Output the [X, Y] coordinate of the center of the cell containing the given text.  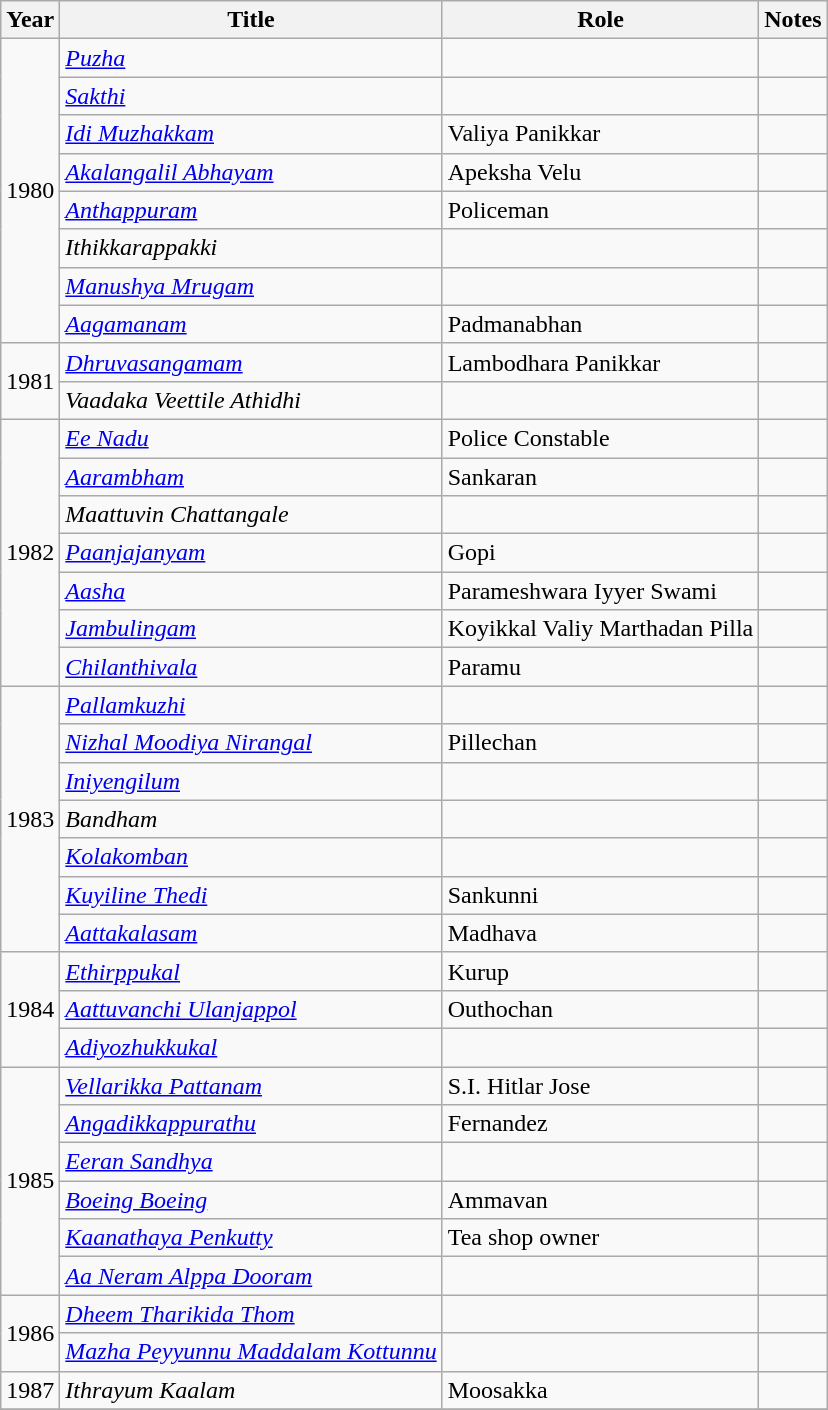
Boeing Boeing [251, 1200]
Ithikkarappakki [251, 248]
Gopi [600, 553]
Koyikkal Valiy Marthadan Pilla [600, 629]
Chilanthivala [251, 667]
Bandham [251, 819]
Valiya Panikkar [600, 134]
Aarambham [251, 477]
Vellarikka Pattanam [251, 1085]
Jambulingam [251, 629]
Anthappuram [251, 210]
Madhava [600, 933]
Sankaran [600, 477]
Title [251, 20]
Apeksha Velu [600, 172]
1981 [30, 381]
Iniyengilum [251, 781]
Policeman [600, 210]
Pillechan [600, 743]
Pallamkuzhi [251, 705]
Maattuvin Chattangale [251, 515]
Ethirppukal [251, 971]
Kuyiline Thedi [251, 895]
Vaadaka Veettile Athidhi [251, 400]
S.I. Hitlar Jose [600, 1085]
Angadikkappurathu [251, 1124]
Aasha [251, 591]
Ammavan [600, 1200]
Nizhal Moodiya Nirangal [251, 743]
Akalangalil Abhayam [251, 172]
Lambodhara Panikkar [600, 362]
Ee Nadu [251, 438]
Aa Neram Alppa Dooram [251, 1276]
Kurup [600, 971]
Ithrayum Kaalam [251, 1390]
Outhochan [600, 1009]
Aattakalasam [251, 933]
Aagamanam [251, 324]
Police Constable [600, 438]
Padmanabhan [600, 324]
Kolakomban [251, 857]
Paanjajanyam [251, 553]
Role [600, 20]
1982 [30, 552]
Mazha Peyyunnu Maddalam Kottunnu [251, 1352]
Dheem Tharikida Thom [251, 1314]
Idi Muzhakkam [251, 134]
Puzha [251, 58]
Tea shop owner [600, 1238]
Aattuvanchi Ulanjappol [251, 1009]
1980 [30, 191]
Parameshwara Iyyer Swami [600, 591]
Dhruvasangamam [251, 362]
Sakthi [251, 96]
1987 [30, 1390]
Sankunni [600, 895]
1985 [30, 1180]
1983 [30, 819]
Moosakka [600, 1390]
Kaanathaya Penkutty [251, 1238]
Notes [793, 20]
Eeran Sandhya [251, 1162]
Fernandez [600, 1124]
Manushya Mrugam [251, 286]
Year [30, 20]
Paramu [600, 667]
1984 [30, 1009]
Adiyozhukkukal [251, 1047]
1986 [30, 1333]
